Determine the (x, y) coordinate at the center of the cell enclosing the given text.  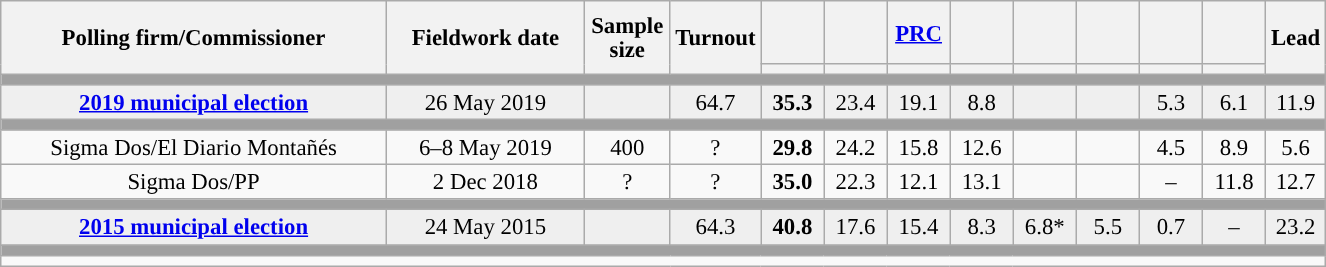
13.1 (982, 182)
11.9 (1296, 102)
5.5 (1108, 228)
15.4 (918, 228)
26 May 2019 (485, 102)
8.9 (1234, 148)
64.7 (716, 102)
5.6 (1296, 148)
Polling firm/Commissioner (194, 38)
19.1 (918, 102)
5.3 (1170, 102)
22.3 (856, 182)
24 May 2015 (485, 228)
2019 municipal election (194, 102)
6.8* (1044, 228)
35.0 (792, 182)
Fieldwork date (485, 38)
29.8 (792, 148)
8.3 (982, 228)
4.5 (1170, 148)
Turnout (716, 38)
11.8 (1234, 182)
24.2 (856, 148)
0.7 (1170, 228)
Sigma Dos/PP (194, 182)
12.1 (918, 182)
23.4 (856, 102)
PRC (918, 32)
6.1 (1234, 102)
8.8 (982, 102)
40.8 (792, 228)
Sample size (627, 38)
15.8 (918, 148)
6–8 May 2019 (485, 148)
35.3 (792, 102)
12.7 (1296, 182)
2 Dec 2018 (485, 182)
12.6 (982, 148)
2015 municipal election (194, 228)
64.3 (716, 228)
Lead (1296, 38)
400 (627, 148)
Sigma Dos/El Diario Montañés (194, 148)
17.6 (856, 228)
23.2 (1296, 228)
